Output the [x, y] coordinate of the center of the cell containing the given text.  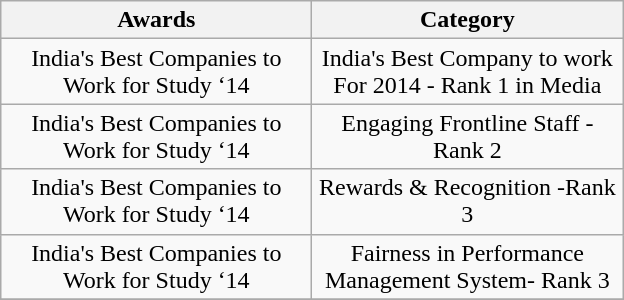
Engaging Frontline Staff -Rank 2 [468, 136]
India's Best Company to work For 2014 - Rank 1 in Media [468, 72]
Category [468, 20]
Awards [156, 20]
Fairness in Performance Management System- Rank 3 [468, 266]
Rewards & Recognition -Rank 3 [468, 202]
